Locate the cell with the specified text and output its (x, y) center coordinate. 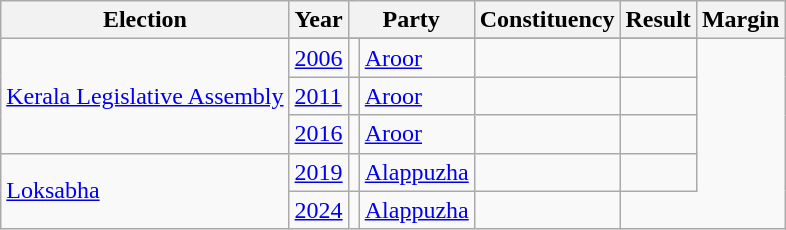
Party (411, 20)
Constituency (547, 20)
2019 (318, 172)
Result (658, 20)
2024 (318, 210)
2016 (318, 134)
Kerala Legislative Assembly (145, 96)
Year (318, 20)
2011 (318, 96)
Margin (740, 20)
Election (145, 20)
Loksabha (145, 191)
2006 (318, 58)
